Extract the [X, Y] coordinate from the center of the cell holding the provided text.  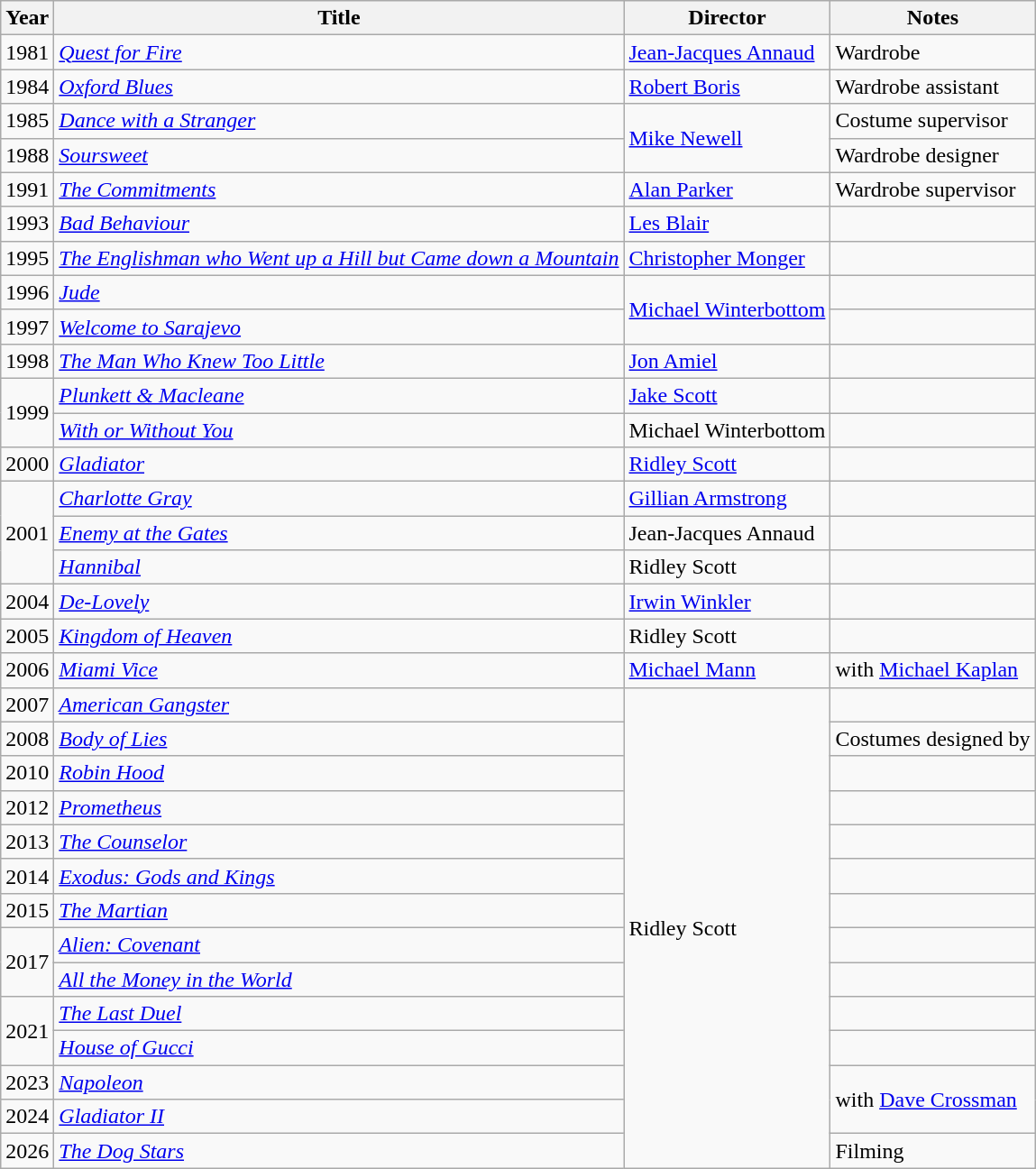
1981 [27, 52]
1988 [27, 155]
1997 [27, 327]
Alan Parker [727, 189]
Exodus: Gods and Kings [339, 876]
Robin Hood [339, 773]
The Man Who Knew Too Little [339, 361]
Oxford Blues [339, 87]
Dance with a Stranger [339, 121]
Jude [339, 292]
Filming [932, 1151]
Bad Behaviour [339, 224]
House of Gucci [339, 1048]
Charlotte Gray [339, 499]
Year [27, 18]
The Englishman who Went up a Hill but Came down a Mountain [339, 258]
2000 [27, 465]
Mike Newell [727, 138]
Quest for Fire [339, 52]
1991 [27, 189]
1999 [27, 412]
Gladiator [339, 465]
With or Without You [339, 430]
Soursweet [339, 155]
Gladiator II [339, 1117]
2006 [27, 670]
2017 [27, 962]
Robert Boris [727, 87]
Enemy at the Gates [339, 533]
The Dog Stars [339, 1151]
with Dave Crossman [932, 1100]
1993 [27, 224]
Irwin Winkler [727, 602]
2013 [27, 842]
The Counselor [339, 842]
2010 [27, 773]
Gillian Armstrong [727, 499]
Welcome to Sarajevo [339, 327]
2005 [27, 636]
with Michael Kaplan [932, 670]
The Commitments [339, 189]
2015 [27, 910]
Wardrobe designer [932, 155]
Prometheus [339, 807]
2007 [27, 704]
Director [727, 18]
1996 [27, 292]
Costume supervisor [932, 121]
Hannibal [339, 567]
2008 [27, 739]
Christopher Monger [727, 258]
Notes [932, 18]
1984 [27, 87]
Wardrobe assistant [932, 87]
2012 [27, 807]
1998 [27, 361]
Costumes designed by [932, 739]
2023 [27, 1082]
2014 [27, 876]
The Last Duel [339, 1014]
Les Blair [727, 224]
2021 [27, 1031]
Jon Amiel [727, 361]
Michael Mann [727, 670]
The Martian [339, 910]
Plunkett & Macleane [339, 395]
Napoleon [339, 1082]
Wardrobe [932, 52]
American Gangster [339, 704]
2004 [27, 602]
Kingdom of Heaven [339, 636]
De-Lovely [339, 602]
1995 [27, 258]
Body of Lies [339, 739]
1985 [27, 121]
Jake Scott [727, 395]
Wardrobe supervisor [932, 189]
Title [339, 18]
Alien: Covenant [339, 944]
2024 [27, 1117]
2026 [27, 1151]
2001 [27, 533]
Miami Vice [339, 670]
All the Money in the World [339, 979]
